From the cell containing the given text, extract its center point as (x, y) coordinate. 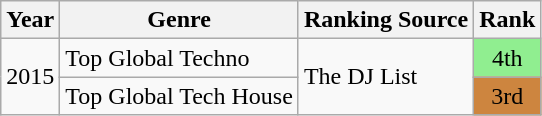
2015 (30, 77)
The DJ List (386, 77)
Rank (508, 20)
Year (30, 20)
Top Global Techno (180, 58)
4th (508, 58)
Genre (180, 20)
Top Global Tech House (180, 96)
3rd (508, 96)
Ranking Source (386, 20)
